Provide the (x, y) coordinate of the cell's center where the given text is located.  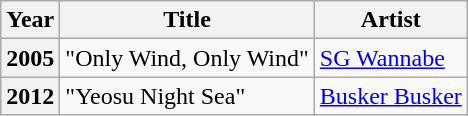
Year (30, 20)
2005 (30, 58)
2012 (30, 96)
"Only Wind, Only Wind" (188, 58)
Artist (390, 20)
SG Wannabe (390, 58)
Title (188, 20)
"Yeosu Night Sea" (188, 96)
Busker Busker (390, 96)
